Output the [x, y] coordinate of the center of the cell containing the given text.  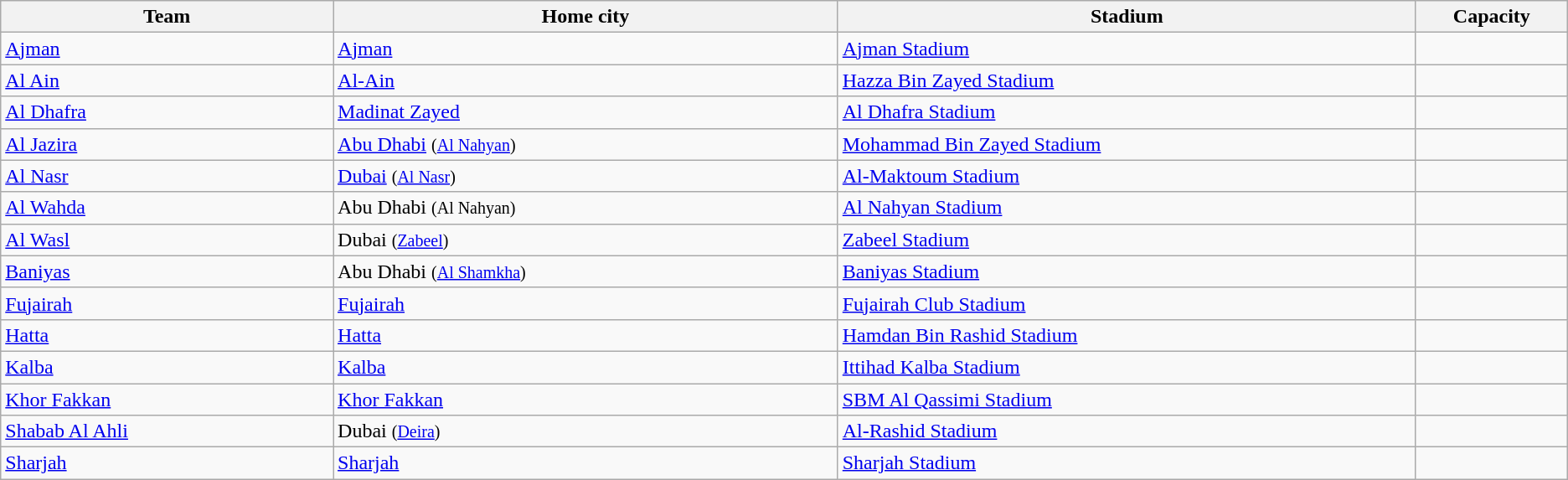
Team [168, 17]
Al Wahda [168, 208]
Mohammad Bin Zayed Stadium [1127, 144]
Al Nasr [168, 176]
Fujairah Club Stadium [1127, 303]
Shabab Al Ahli [168, 431]
Al Ain [168, 80]
Hazza Bin Zayed Stadium [1127, 80]
Dubai (Zabeel) [586, 240]
Dubai (Al Nasr) [586, 176]
Al Dhafra [168, 112]
Hamdan Bin Rashid Stadium [1127, 335]
SBM Al Qassimi Stadium [1127, 400]
Al-Maktoum Stadium [1127, 176]
Ittihad Kalba Stadium [1127, 367]
Al Jazira [168, 144]
Abu Dhabi (Al Shamkha) [586, 271]
Al-Ain [586, 80]
Madinat Zayed [586, 112]
Ajman Stadium [1127, 49]
Dubai (Deira) [586, 431]
Home city [586, 17]
Stadium [1127, 17]
Al Nahyan Stadium [1127, 208]
Al-Rashid Stadium [1127, 431]
Al Dhafra Stadium [1127, 112]
Baniyas [168, 271]
Sharjah Stadium [1127, 463]
Capacity [1491, 17]
Al Wasl [168, 240]
Baniyas Stadium [1127, 271]
Zabeel Stadium [1127, 240]
